Scan for the cell matching the given text and deliver its [x, y] coordinate at center. 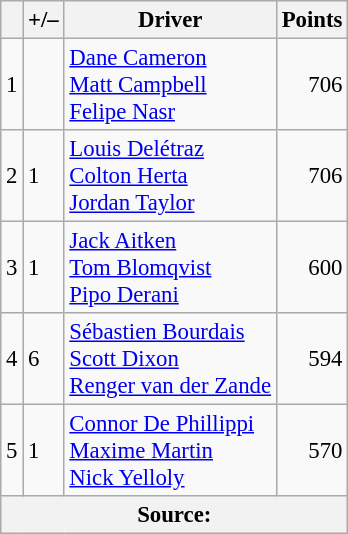
2 [12, 176]
600 [312, 268]
Dane Cameron Matt Campbell Felipe Nasr [170, 85]
Connor De Phillippi Maxime Martin Nick Yelloly [170, 451]
+/– [44, 20]
6 [44, 359]
3 [12, 268]
4 [12, 359]
Jack Aitken Tom Blomqvist Pipo Derani [170, 268]
Points [312, 20]
Louis Delétraz Colton Herta Jordan Taylor [170, 176]
594 [312, 359]
Sébastien Bourdais Scott Dixon Renger van der Zande [170, 359]
5 [12, 451]
570 [312, 451]
Driver [170, 20]
Source: [174, 515]
